Capture the cell that displays the provided text and extract its (x, y) central coordinate. 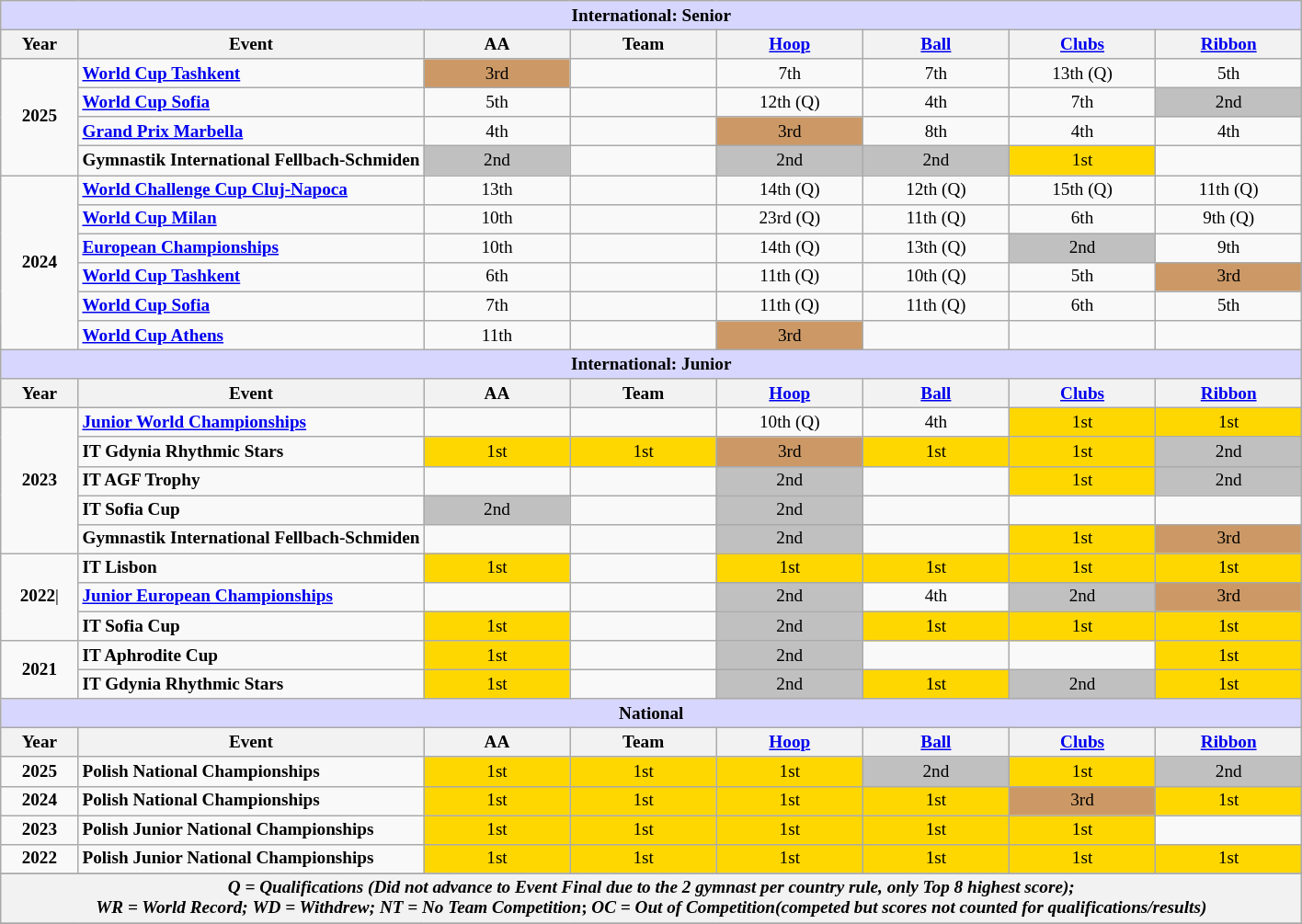
Junior European Championships (251, 597)
IT Aphrodite Cup (251, 656)
World Challenge Cup Cluj-Napoca (251, 189)
IT AGF Trophy (251, 481)
World Cup Milan (251, 219)
Grand Prix Marbella (251, 131)
9th (Q) (1228, 219)
23rd (Q) (789, 219)
European Championships (251, 248)
IT Lisbon (251, 568)
2022 (40, 859)
8th (936, 131)
National (651, 713)
9th (1228, 248)
2021 (40, 669)
Junior World Championships (251, 423)
15th (Q) (1081, 189)
2022| (40, 598)
World Cup Athens (251, 336)
13th (497, 189)
International: Junior (651, 364)
International: Senior (651, 16)
11th (497, 336)
